Identify which cell holds the provided text, then report its (X, Y) central coordinate. 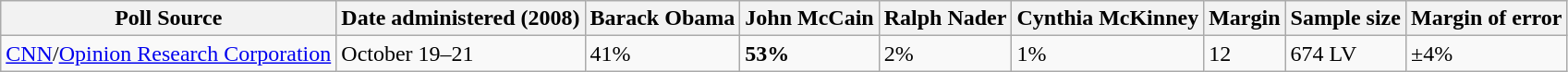
1% (1108, 54)
674 LV (1345, 54)
12 (1245, 54)
Ralph Nader (945, 18)
Sample size (1345, 18)
±4% (1486, 54)
Barack Obama (662, 18)
53% (809, 54)
Cynthia McKinney (1108, 18)
Poll Source (168, 18)
Margin of error (1486, 18)
CNN/Opinion Research Corporation (168, 54)
2% (945, 54)
John McCain (809, 18)
October 19–21 (460, 54)
Margin (1245, 18)
Date administered (2008) (460, 18)
41% (662, 54)
